Search for the cell housing the specified text and yield its [X, Y] center coordinate. 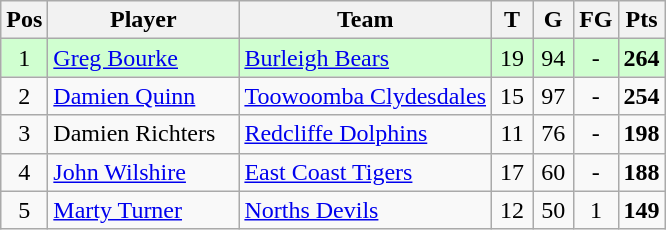
11 [512, 134]
Redcliffe Dolphins [366, 134]
East Coast Tigers [366, 172]
60 [554, 172]
Damien Quinn [144, 96]
5 [24, 210]
254 [642, 96]
FG [596, 20]
149 [642, 210]
Pos [24, 20]
G [554, 20]
Burleigh Bears [366, 58]
188 [642, 172]
3 [24, 134]
Norths Devils [366, 210]
12 [512, 210]
Team [366, 20]
Marty Turner [144, 210]
15 [512, 96]
264 [642, 58]
4 [24, 172]
Greg Bourke [144, 58]
John Wilshire [144, 172]
17 [512, 172]
198 [642, 134]
Player [144, 20]
Damien Richters [144, 134]
94 [554, 58]
2 [24, 96]
76 [554, 134]
50 [554, 210]
97 [554, 96]
19 [512, 58]
T [512, 20]
Pts [642, 20]
Toowoomba Clydesdales [366, 96]
